For the text-containing cell, return its midpoint in (x, y) coordinate format. 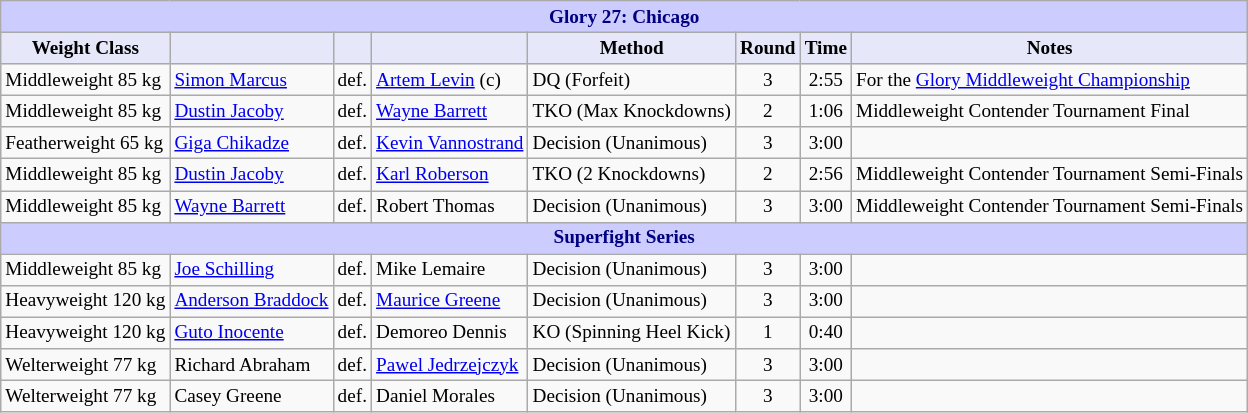
Casey Greene (252, 396)
TKO (2 Knockdowns) (632, 175)
Middleweight Contender Tournament Final (1050, 111)
Demoreo Dennis (450, 333)
Glory 27: Chicago (624, 17)
Robert Thomas (450, 206)
For the Glory Middleweight Championship (1050, 80)
2:56 (826, 175)
Featherweight 65 kg (86, 143)
DQ (Forfeit) (632, 80)
Anderson Braddock (252, 301)
Method (632, 48)
Pawel Jedrzejczyk (450, 365)
Daniel Morales (450, 396)
Giga Chikadze (252, 143)
Weight Class (86, 48)
Karl Roberson (450, 175)
Guto Inocente (252, 333)
2:55 (826, 80)
Artem Levin (c) (450, 80)
1:06 (826, 111)
Maurice Greene (450, 301)
Superfight Series (624, 238)
TKO (Max Knockdowns) (632, 111)
Notes (1050, 48)
1 (768, 333)
Mike Lemaire (450, 270)
Time (826, 48)
0:40 (826, 333)
Richard Abraham (252, 365)
Joe Schilling (252, 270)
Simon Marcus (252, 80)
Kevin Vannostrand (450, 143)
Round (768, 48)
KO (Spinning Heel Kick) (632, 333)
